Locate the cell with the specified text and output its (x, y) center coordinate. 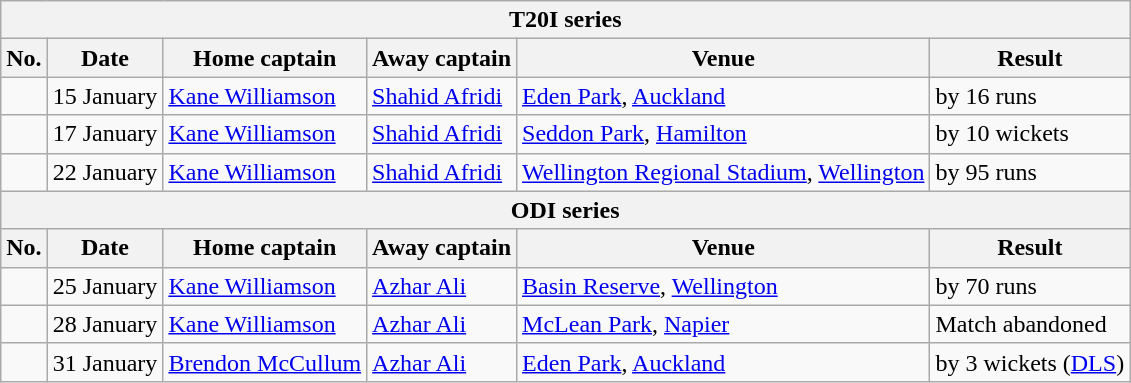
Wellington Regional Stadium, Wellington (724, 172)
17 January (105, 134)
22 January (105, 172)
Match abandoned (1030, 324)
T20I series (566, 20)
by 95 runs (1030, 172)
28 January (105, 324)
Brendon McCullum (265, 362)
15 January (105, 96)
by 16 runs (1030, 96)
Seddon Park, Hamilton (724, 134)
25 January (105, 286)
by 3 wickets (DLS) (1030, 362)
Basin Reserve, Wellington (724, 286)
by 70 runs (1030, 286)
ODI series (566, 210)
McLean Park, Napier (724, 324)
by 10 wickets (1030, 134)
31 January (105, 362)
